Capture the cell that displays the provided text and extract its [x, y] central coordinate. 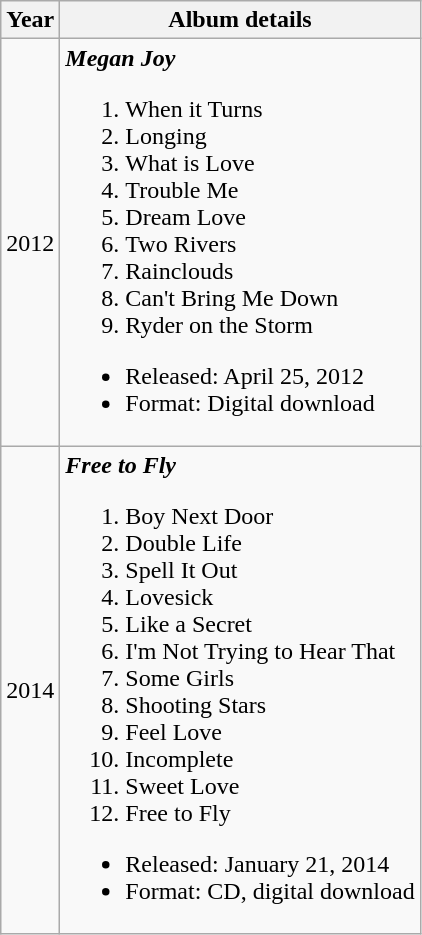
2014 [30, 690]
Album details [240, 20]
2012 [30, 242]
Year [30, 20]
